Return the (X, Y) coordinate for the center point of the cell that contains the specified text.  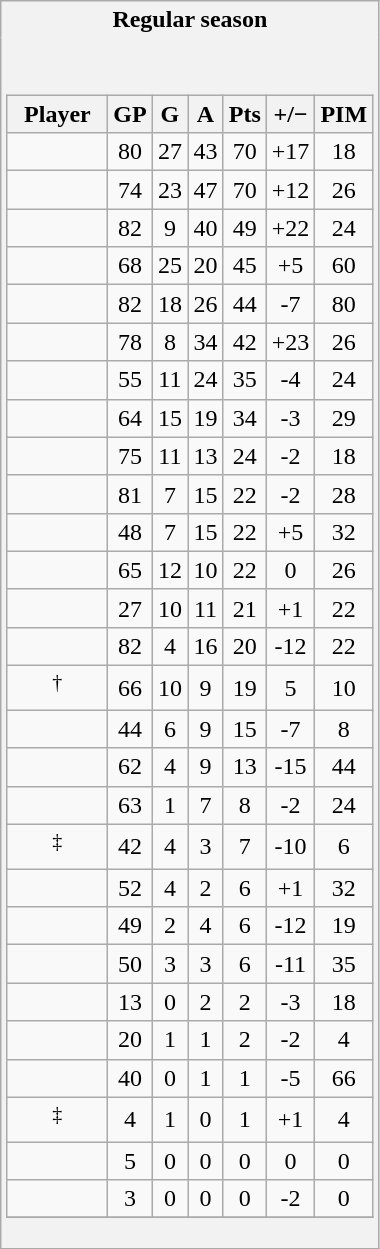
† (58, 688)
A (206, 114)
-5 (290, 1078)
63 (130, 805)
65 (130, 570)
25 (170, 266)
12 (170, 570)
+17 (290, 152)
16 (206, 646)
62 (130, 767)
74 (130, 190)
GP (130, 114)
+/− (290, 114)
64 (130, 418)
-15 (290, 767)
+22 (290, 228)
23 (170, 190)
81 (130, 494)
78 (130, 342)
28 (344, 494)
68 (130, 266)
PIM (344, 114)
60 (344, 266)
Regular season (190, 20)
48 (130, 532)
G (170, 114)
Player (58, 114)
21 (244, 608)
+23 (290, 342)
-11 (290, 964)
Pts (244, 114)
29 (344, 418)
43 (206, 152)
55 (130, 380)
47 (206, 190)
+12 (290, 190)
-10 (290, 846)
45 (244, 266)
-4 (290, 380)
52 (130, 888)
75 (130, 456)
50 (130, 964)
